Search for the cell housing the specified text and yield its [X, Y] center coordinate. 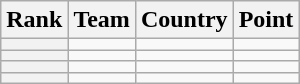
Rank [34, 20]
Point [266, 20]
Team [102, 20]
Country [184, 20]
